Identify which cell holds the provided text, then report its (X, Y) central coordinate. 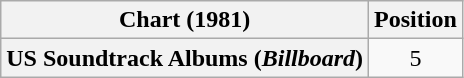
Position (416, 20)
US Soundtrack Albums (Billboard) (185, 58)
Chart (1981) (185, 20)
5 (416, 58)
